Scan for the cell matching the given text and deliver its (x, y) coordinate at center. 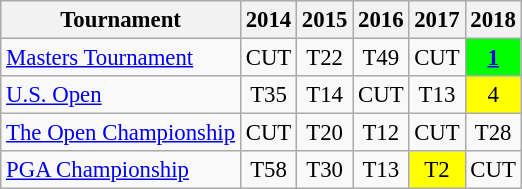
Masters Tournament (121, 58)
T14 (325, 95)
T58 (268, 170)
T35 (268, 95)
The Open Championship (121, 133)
T12 (381, 133)
T28 (493, 133)
2015 (325, 20)
4 (493, 95)
T30 (325, 170)
T22 (325, 58)
T2 (437, 170)
T20 (325, 133)
2017 (437, 20)
1 (493, 58)
T49 (381, 58)
PGA Championship (121, 170)
Tournament (121, 20)
U.S. Open (121, 95)
2018 (493, 20)
2016 (381, 20)
2014 (268, 20)
